Scan for the cell matching the given text and deliver its [X, Y] coordinate at center. 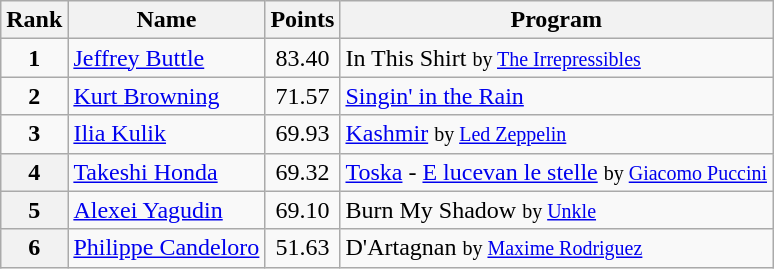
3 [34, 134]
In This Shirt by The Irrepressibles [556, 58]
4 [34, 172]
69.93 [302, 134]
69.32 [302, 172]
83.40 [302, 58]
69.10 [302, 210]
Singin' in the Rain [556, 96]
Points [302, 20]
Burn My Shadow by Unkle [556, 210]
Takeshi Honda [166, 172]
Kashmir by Led Zeppelin [556, 134]
Program [556, 20]
Alexei Yagudin [166, 210]
51.63 [302, 248]
Kurt Browning [166, 96]
5 [34, 210]
71.57 [302, 96]
Ilia Kulik [166, 134]
Toska - E lucevan le stelle by Giacomo Puccini [556, 172]
6 [34, 248]
2 [34, 96]
Name [166, 20]
1 [34, 58]
Jeffrey Buttle [166, 58]
D'Artagnan by Maxime Rodriguez [556, 248]
Rank [34, 20]
Philippe Candeloro [166, 248]
